Detect which cell encompasses the target text, then output its [x, y] center coordinate. 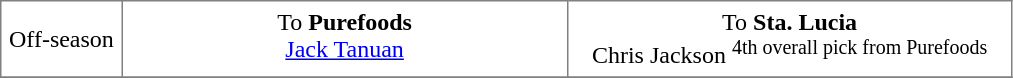
To PurefoodsJack Tanuan [344, 40]
Off-season [62, 40]
To Sta. LuciaChris Jackson 4th overall pick from Purefoods [790, 40]
